Extract the (X, Y) coordinate from the center of the cell holding the provided text.  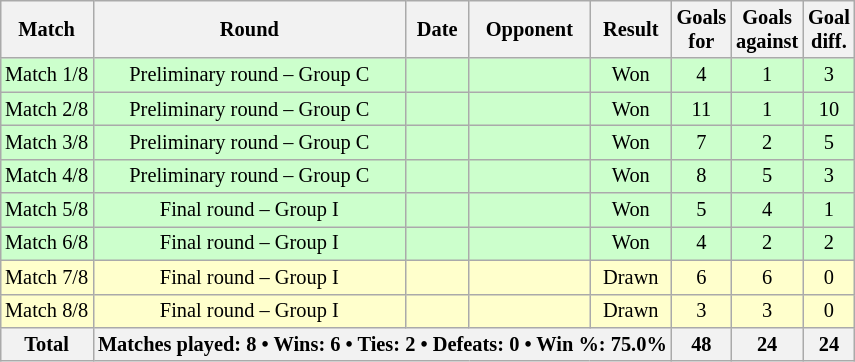
Goalsfor (702, 29)
48 (702, 344)
10 (829, 109)
Goaldiff. (829, 29)
Match 1/8 (46, 75)
Result (631, 29)
Matches played: 8 • Wins: 6 • Ties: 2 • Defeats: 0 • Win %: 75.0% (382, 344)
Date (438, 29)
7 (702, 142)
Round (250, 29)
Goalsagainst (767, 29)
Match 6/8 (46, 243)
Opponent (530, 29)
Match 2/8 (46, 109)
Match (46, 29)
Total (46, 344)
Match 5/8 (46, 210)
Match 3/8 (46, 142)
8 (702, 176)
Match 8/8 (46, 311)
11 (702, 109)
Match 4/8 (46, 176)
Match 7/8 (46, 277)
